For the text-containing cell, return its midpoint in (x, y) coordinate format. 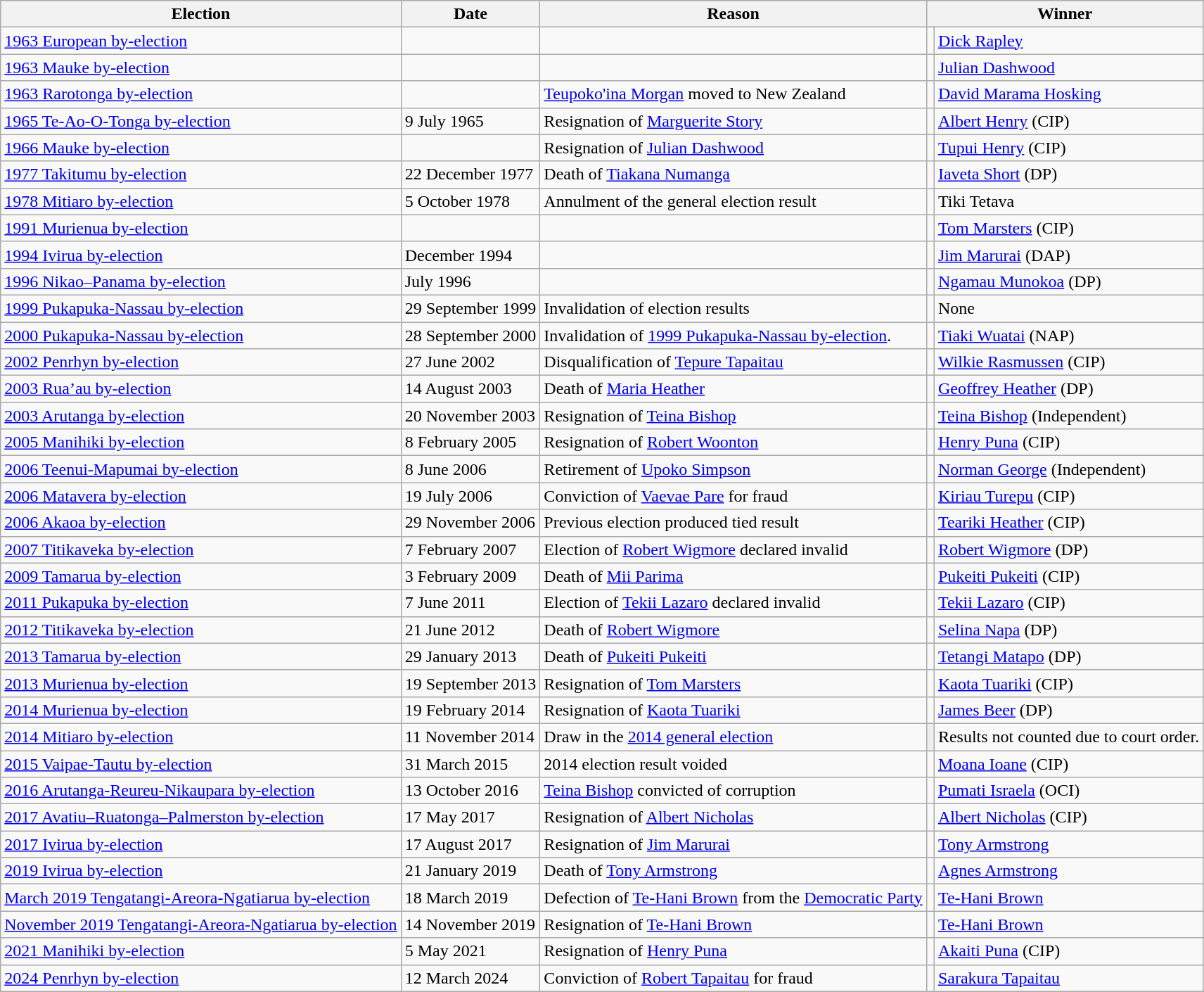
Resignation of Albert Nicholas (733, 818)
Teupoko'ina Morgan moved to New Zealand (733, 94)
Henry Puna (CIP) (1068, 443)
5 May 2021 (470, 951)
2006 Matavera by-election (201, 496)
2000 Pukapuka-Nassau by-election (201, 336)
1977 Takitumu by-election (201, 174)
9 July 1965 (470, 121)
11 November 2014 (470, 737)
Draw in the 2014 general election (733, 737)
1994 Ivirua by-election (201, 255)
Results not counted due to court order. (1068, 737)
Pumati Israela (OCI) (1068, 791)
2003 Arutanga by-election (201, 416)
1965 Te-Ao-O-Tonga by-election (201, 121)
James Beer (DP) (1068, 710)
Resignation of Te-Hani Brown (733, 924)
Agnes Armstrong (1068, 871)
Teariki Heather (CIP) (1068, 523)
Invalidation of 1999 Pukapuka-Nassau by-election. (733, 336)
17 August 2017 (470, 844)
Election of Robert Wigmore declared invalid (733, 549)
November 2019 Tengatangi-Areora-Ngatiarua by-election (201, 924)
2002 Penrhyn by-election (201, 362)
Resignation of Robert Woonton (733, 443)
Wilkie Rasmussen (CIP) (1068, 362)
28 September 2000 (470, 336)
2013 Tamarua by-election (201, 656)
2007 Titikaveka by-election (201, 549)
13 October 2016 (470, 791)
Albert Nicholas (CIP) (1068, 818)
Resignation of Henry Puna (733, 951)
19 July 2006 (470, 496)
Invalidation of election results (733, 308)
Tony Armstrong (1068, 844)
Conviction of Robert Tapaitau for fraud (733, 978)
Election of Tekii Lazaro declared invalid (733, 603)
Death of Maria Heather (733, 389)
Dick Rapley (1068, 41)
20 November 2003 (470, 416)
Tekii Lazaro (CIP) (1068, 603)
Pukeiti Pukeiti (CIP) (1068, 576)
Resignation of Jim Marurai (733, 844)
Ngamau Munokoa (DP) (1068, 281)
2003 Rua’au by-election (201, 389)
July 1996 (470, 281)
Date (470, 14)
Election (201, 14)
1978 Mitiaro by-election (201, 201)
21 January 2019 (470, 871)
22 December 1977 (470, 174)
Disqualification of Tepure Tapaitau (733, 362)
Death of Pukeiti Pukeiti (733, 656)
14 November 2019 (470, 924)
1963 European by-election (201, 41)
Previous election produced tied result (733, 523)
Moana Ioane (CIP) (1068, 763)
2017 Ivirua by-election (201, 844)
Norman George (Independent) (1068, 469)
Tupui Henry (CIP) (1068, 148)
1963 Rarotonga by-election (201, 94)
2019 Ivirua by-election (201, 871)
3 February 2009 (470, 576)
Reason (733, 14)
2005 Manihiki by-election (201, 443)
2013 Murienua by-election (201, 683)
21 June 2012 (470, 630)
Resignation of Julian Dashwood (733, 148)
31 March 2015 (470, 763)
Kiriau Turepu (CIP) (1068, 496)
Winner (1065, 14)
7 February 2007 (470, 549)
5 October 1978 (470, 201)
Iaveta Short (DP) (1068, 174)
None (1068, 308)
Tiki Tetava (1068, 201)
David Marama Hosking (1068, 94)
1996 Nikao–Panama by-election (201, 281)
2017 Avatiu–Ruatonga–Palmerston by-election (201, 818)
1991 Murienua by-election (201, 228)
1966 Mauke by-election (201, 148)
Death of Tony Armstrong (733, 871)
Jim Marurai (DAP) (1068, 255)
2006 Teenui-Mapumai by-election (201, 469)
Resignation of Kaota Tuariki (733, 710)
Retirement of Upoko Simpson (733, 469)
2011 Pukapuka by-election (201, 603)
2012 Titikaveka by-election (201, 630)
Death of Robert Wigmore (733, 630)
Kaota Tuariki (CIP) (1068, 683)
17 May 2017 (470, 818)
18 March 2019 (470, 898)
Resignation of Tom Marsters (733, 683)
Akaiti Puna (CIP) (1068, 951)
Geoffrey Heather (DP) (1068, 389)
Albert Henry (CIP) (1068, 121)
29 September 1999 (470, 308)
8 June 2006 (470, 469)
29 January 2013 (470, 656)
Defection of Te-Hani Brown from the Democratic Party (733, 898)
2014 Murienua by-election (201, 710)
Conviction of Vaevae Pare for fraud (733, 496)
2009 Tamarua by-election (201, 576)
March 2019 Tengatangi-Areora-Ngatiarua by-election (201, 898)
Death of Mii Parima (733, 576)
Selina Napa (DP) (1068, 630)
29 November 2006 (470, 523)
Tetangi Matapo (DP) (1068, 656)
2006 Akaoa by-election (201, 523)
19 September 2013 (470, 683)
2016 Arutanga-Reureu-Nikaupara by-election (201, 791)
Sarakura Tapaitau (1068, 978)
2024 Penrhyn by-election (201, 978)
December 1994 (470, 255)
14 August 2003 (470, 389)
Julian Dashwood (1068, 68)
8 February 2005 (470, 443)
Robert Wigmore (DP) (1068, 549)
12 March 2024 (470, 978)
1963 Mauke by-election (201, 68)
2014 Mitiaro by-election (201, 737)
1999 Pukapuka-Nassau by-election (201, 308)
2015 Vaipae-Tautu by-election (201, 763)
Teina Bishop convicted of corruption (733, 791)
2014 election result voided (733, 763)
27 June 2002 (470, 362)
Resignation of Teina Bishop (733, 416)
Tom Marsters (CIP) (1068, 228)
Teina Bishop (Independent) (1068, 416)
2021 Manihiki by-election (201, 951)
Death of Tiakana Numanga (733, 174)
Resignation of Marguerite Story (733, 121)
Tiaki Wuatai (NAP) (1068, 336)
19 February 2014 (470, 710)
Annulment of the general election result (733, 201)
7 June 2011 (470, 603)
